From the cell containing the given text, extract its center point as (X, Y) coordinate. 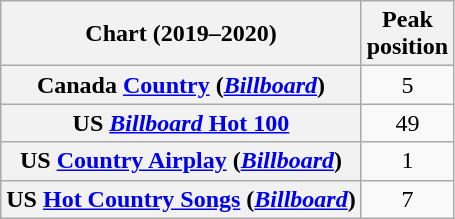
US Country Airplay (Billboard) (181, 161)
Canada Country (Billboard) (181, 85)
1 (407, 161)
7 (407, 199)
Peakposition (407, 34)
US Hot Country Songs (Billboard) (181, 199)
US Billboard Hot 100 (181, 123)
Chart (2019–2020) (181, 34)
49 (407, 123)
5 (407, 85)
